Capture the cell that displays the provided text and extract its (x, y) central coordinate. 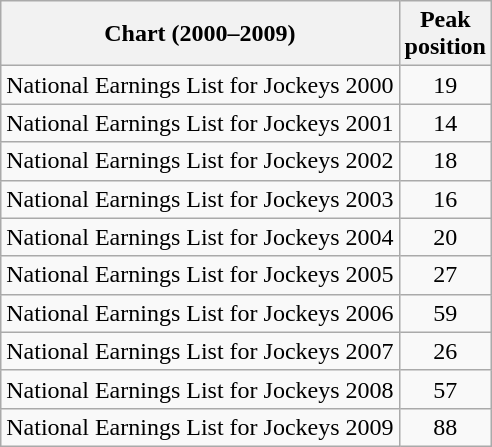
Peakposition (445, 34)
National Earnings List for Jockeys 2002 (200, 161)
59 (445, 313)
18 (445, 161)
26 (445, 351)
20 (445, 237)
27 (445, 275)
National Earnings List for Jockeys 2007 (200, 351)
National Earnings List for Jockeys 2001 (200, 123)
National Earnings List for Jockeys 2003 (200, 199)
National Earnings List for Jockeys 2005 (200, 275)
National Earnings List for Jockeys 2004 (200, 237)
National Earnings List for Jockeys 2006 (200, 313)
14 (445, 123)
57 (445, 389)
National Earnings List for Jockeys 2008 (200, 389)
Chart (2000–2009) (200, 34)
National Earnings List for Jockeys 2009 (200, 427)
National Earnings List for Jockeys 2000 (200, 85)
19 (445, 85)
88 (445, 427)
16 (445, 199)
